Extract the (x, y) coordinate from the center of the cell holding the provided text.  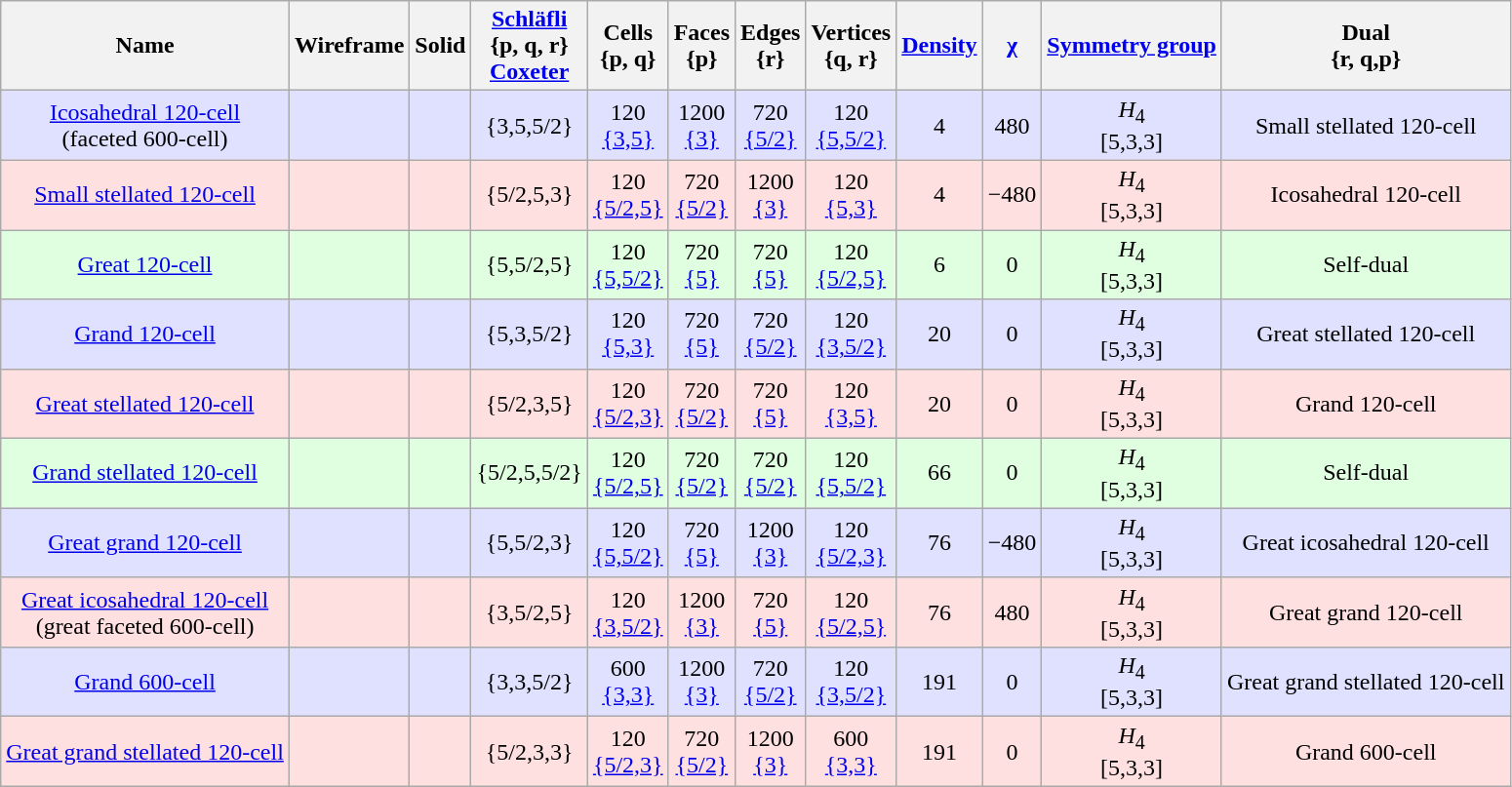
{5,3,5/2} (529, 334)
Dual{r, q,p} (1366, 46)
Faces{p} (701, 46)
Wireframe (349, 46)
Great 120-cell (145, 265)
{3,5/2,5} (529, 612)
{5/2,3,5} (529, 404)
{5,5/2,3} (529, 542)
Edges{r} (771, 46)
Great icosahedral 120-cell(great faceted 600-cell) (145, 612)
Grand stellated 120-cell (145, 474)
Solid (441, 46)
Name (145, 46)
χ (1013, 46)
6 (939, 265)
Density (939, 46)
{5/2,5,5/2} (529, 474)
{5/2,3,3} (529, 751)
Schläfli{p, q, r}Coxeter (529, 46)
{3,5,5/2} (529, 125)
Great icosahedral 120-cell (1366, 542)
Vertices{q, r} (851, 46)
{3,3,5/2} (529, 683)
Icosahedral 120-cell(faceted 600-cell) (145, 125)
{5,5/2,5} (529, 265)
Cells{p, q} (628, 46)
Symmetry group (1132, 46)
66 (939, 474)
Icosahedral 120-cell (1366, 195)
{5/2,5,3} (529, 195)
